From the cell containing the given text, extract its center point as (X, Y) coordinate. 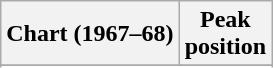
Peak position (225, 34)
Chart (1967–68) (90, 34)
